Find where the given text appears and provide that cell's center as [x, y] coordinate. 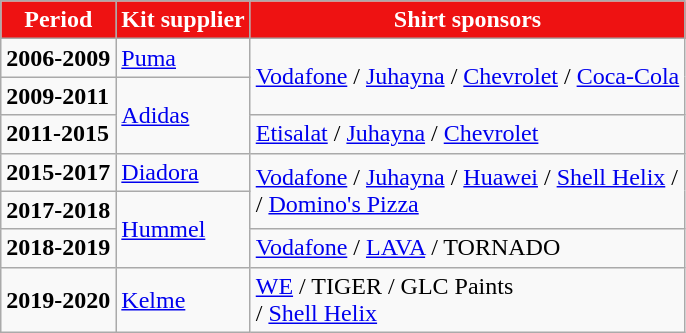
Period [58, 20]
Vodafone / Juhayna / Huawei / Shell Helix / / Domino's Pizza [468, 191]
Kelme [183, 300]
Puma [183, 58]
2009-2011 [58, 96]
Adidas [183, 115]
Diadora [183, 172]
Shirt sponsors [468, 20]
Vodafone / LAVA / TORNADO [468, 248]
WE / TIGER / GLC Paints/ Shell Helix [468, 300]
Etisalat / Juhayna / Chevrolet [468, 134]
Hummel [183, 229]
2017-2018 [58, 210]
2006-2009 [58, 58]
Vodafone / Juhayna / Chevrolet / Coca-Cola [468, 77]
2019-2020 [58, 300]
Kit supplier [183, 20]
2018-2019 [58, 248]
2015-2017 [58, 172]
2011-2015 [58, 134]
